From the cell containing the given text, extract its center point as (X, Y) coordinate. 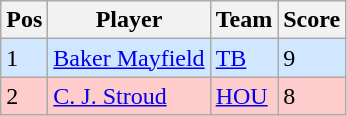
Player (129, 20)
HOU (244, 96)
Team (244, 20)
9 (312, 58)
Pos (24, 20)
TB (244, 58)
8 (312, 96)
C. J. Stroud (129, 96)
1 (24, 58)
Baker Mayfield (129, 58)
Score (312, 20)
2 (24, 96)
